Search for the cell housing the specified text and yield its [X, Y] center coordinate. 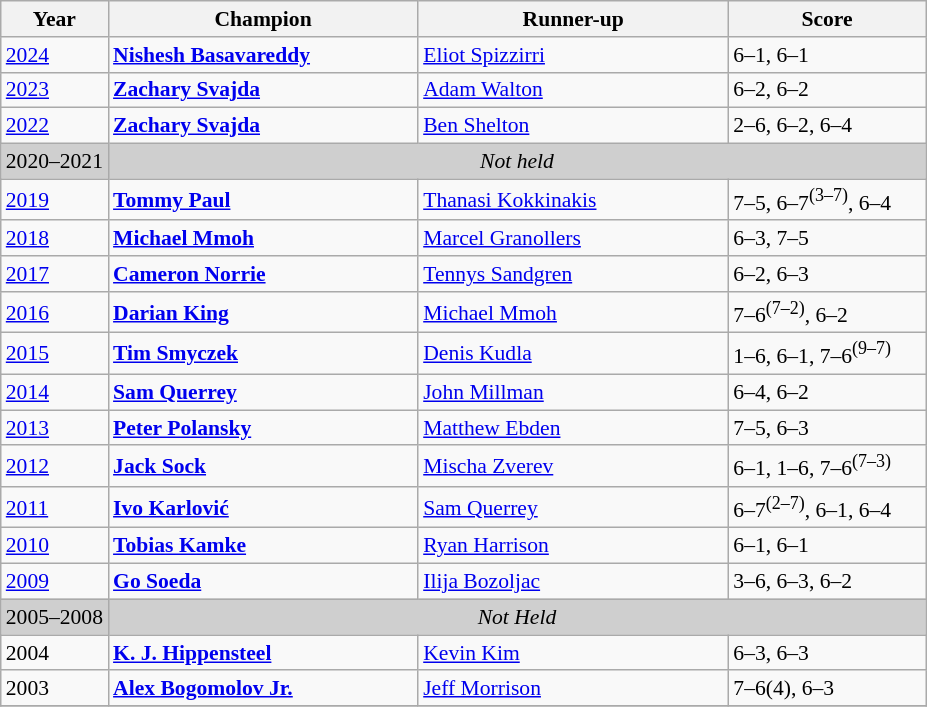
6–3, 7–5 [827, 239]
2020–2021 [54, 162]
Kevin Kim [573, 653]
Alex Bogomolov Jr. [263, 689]
Mischa Zverev [573, 466]
Jack Sock [263, 466]
6–3, 6–3 [827, 653]
Cameron Norrie [263, 274]
Jeff Morrison [573, 689]
2013 [54, 428]
Go Soeda [263, 582]
Tobias Kamke [263, 546]
Score [827, 19]
6–7(2–7), 6–1, 6–4 [827, 508]
Year [54, 19]
2005–2008 [54, 618]
2019 [54, 200]
2022 [54, 126]
John Millman [573, 392]
Adam Walton [573, 90]
6–2, 6–2 [827, 90]
Ryan Harrison [573, 546]
3–6, 6–3, 6–2 [827, 582]
K. J. Hippensteel [263, 653]
Tennys Sandgren [573, 274]
7–5, 6–3 [827, 428]
2014 [54, 392]
Matthew Ebden [573, 428]
6–2, 6–3 [827, 274]
Eliot Spizzirri [573, 55]
2016 [54, 312]
2017 [54, 274]
2009 [54, 582]
6–4, 6–2 [827, 392]
2–6, 6–2, 6–4 [827, 126]
6–1, 1–6, 7–6(7–3) [827, 466]
2011 [54, 508]
Marcel Granollers [573, 239]
Ilija Bozoljac [573, 582]
2010 [54, 546]
Nishesh Basavareddy [263, 55]
Not held [517, 162]
Thanasi Kokkinakis [573, 200]
Champion [263, 19]
Peter Polansky [263, 428]
2004 [54, 653]
2024 [54, 55]
Ben Shelton [573, 126]
Denis Kudla [573, 354]
Ivo Karlović [263, 508]
2015 [54, 354]
Runner-up [573, 19]
Tim Smyczek [263, 354]
7–6(4), 6–3 [827, 689]
2023 [54, 90]
2003 [54, 689]
7–6(7–2), 6–2 [827, 312]
1–6, 6–1, 7–6(9–7) [827, 354]
7–5, 6–7(3–7), 6–4 [827, 200]
Not Held [517, 618]
Darian King [263, 312]
2018 [54, 239]
Tommy Paul [263, 200]
2012 [54, 466]
